Capture the cell that displays the provided text and extract its [X, Y] central coordinate. 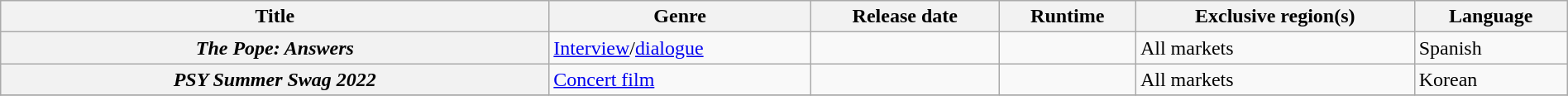
Interview/dialogue [680, 48]
Genre [680, 17]
Spanish [1490, 48]
Korean [1490, 79]
PSY Summer Swag 2022 [275, 79]
Release date [905, 17]
Language [1490, 17]
Title [275, 17]
Concert film [680, 79]
Exclusive region(s) [1275, 17]
The Pope: Answers [275, 48]
Runtime [1067, 17]
